Search for the cell housing the specified text and yield its (X, Y) center coordinate. 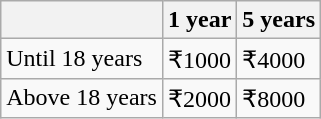
Until 18 years (82, 59)
₹1000 (199, 59)
5 years (279, 20)
1 year (199, 20)
₹4000 (279, 59)
₹2000 (199, 98)
₹8000 (279, 98)
Above 18 years (82, 98)
